Return (x, y) of the center of cell containing provided text 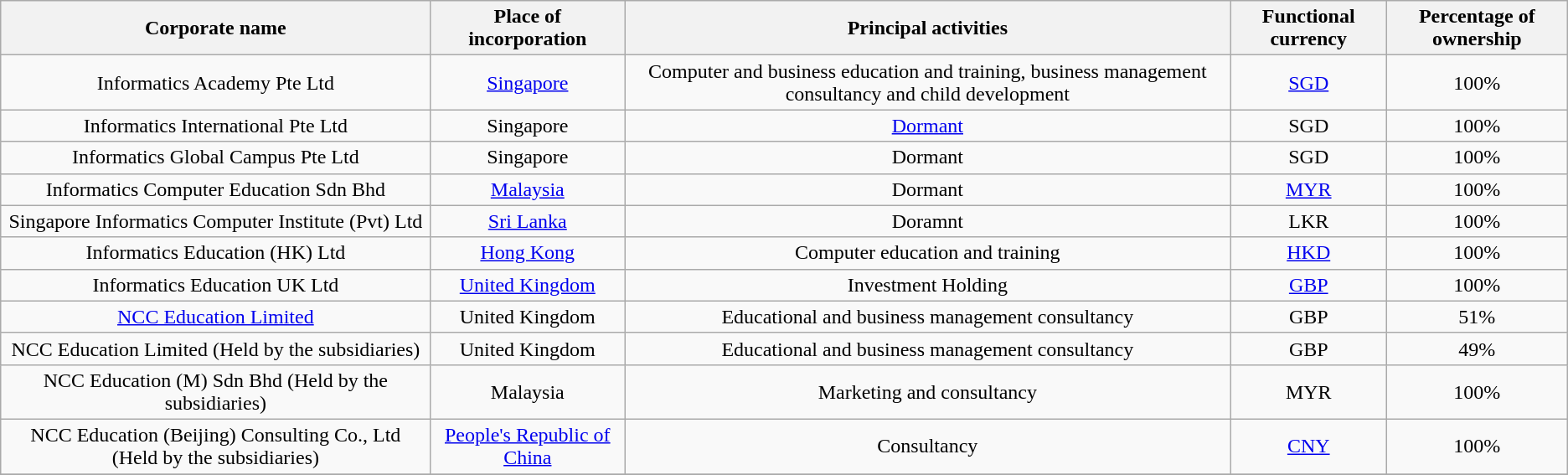
HKD (1308, 253)
51% (1477, 317)
Functional currency (1308, 28)
Computer education and training (928, 253)
49% (1477, 349)
Place of incorporation (528, 28)
People's Republic of China (528, 446)
Marketing and consultancy (928, 392)
Singapore Informatics Computer Institute (Pvt) Ltd (216, 221)
Informatics International Pte Ltd (216, 126)
Doramnt (928, 221)
Principal activities (928, 28)
LKR (1308, 221)
NCC Education Limited (Held by the subsidiaries) (216, 349)
Informatics Computer Education Sdn Bhd (216, 189)
Corporate name (216, 28)
Hong Kong (528, 253)
Informatics Global Campus Pte Ltd (216, 157)
NCC Education Limited (216, 317)
Informatics Academy Pte Ltd (216, 82)
Investment Holding (928, 285)
Percentage of ownership (1477, 28)
NCC Education (M) Sdn Bhd (Held by the subsidiaries) (216, 392)
Consultancy (928, 446)
Informatics Education (HK) Ltd (216, 253)
CNY (1308, 446)
NCC Education (Beijing) Consulting Co., Ltd (Held by the subsidiaries) (216, 446)
Computer and business education and training, business management consultancy and child development (928, 82)
Informatics Education UK Ltd (216, 285)
Sri Lanka (528, 221)
